Extract the [X, Y] coordinate from the center of the cell holding the provided text.  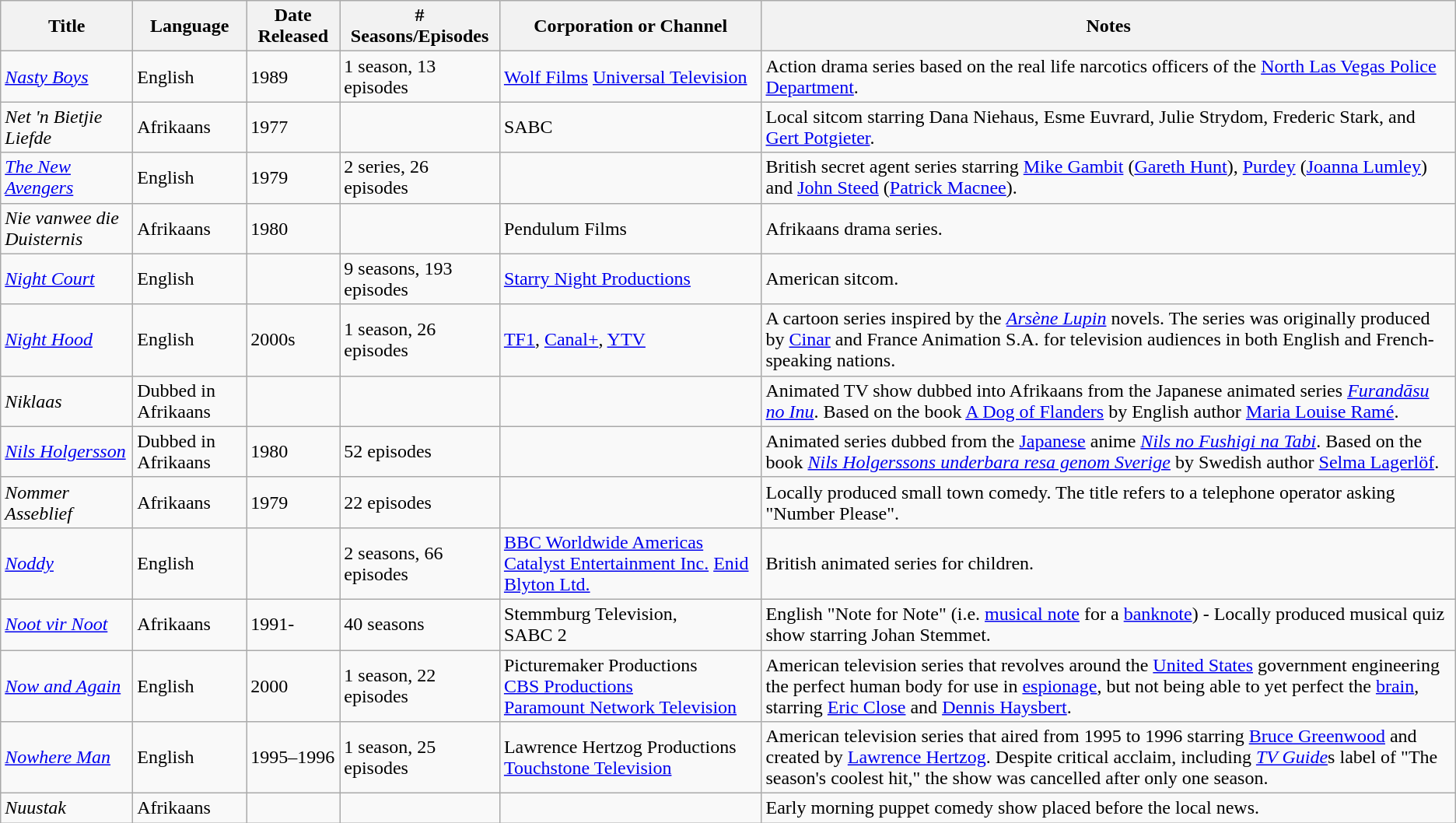
Net 'n Bietjie Liefde [67, 128]
1 season, 26 episodes [420, 340]
Noddy [67, 563]
1991- [293, 624]
Locally produced small town comedy. The title refers to a telephone operator asking "Number Please". [1108, 503]
Title [67, 26]
1 season, 25 episodes [420, 758]
Stemmburg Television,SABC 2 [630, 624]
1 season, 22 episodes [420, 686]
Night Hood [67, 340]
English "Note for Note" (i.e. musical note for a banknote) - Locally produced musical quiz show starring Johan Stemmet. [1108, 624]
Local sitcom starring Dana Niehaus, Esme Euvrard, Julie Strydom, Frederic Stark, and Gert Potgieter. [1108, 128]
Night Court [67, 278]
2000s [293, 340]
Date Released [293, 26]
1 season, 13 episodes [420, 76]
Nommer Asseblief [67, 503]
American sitcom. [1108, 278]
Niklaas [67, 401]
2 seasons, 66 episodes [420, 563]
Picturemaker ProductionsCBS ProductionsParamount Network Television [630, 686]
52 episodes [420, 451]
Early morning puppet comedy show placed before the local news. [1108, 808]
British secret agent series starring Mike Gambit (Gareth Hunt), Purdey (Joanna Lumley) and John Steed (Patrick Macnee). [1108, 177]
Nuustak [67, 808]
Action drama series based on the real life narcotics officers of the North Las Vegas Police Department. [1108, 76]
Notes [1108, 26]
1989 [293, 76]
SABC [630, 128]
Noot vir Noot [67, 624]
22 episodes [420, 503]
2000 [293, 686]
# Seasons/Episodes [420, 26]
Language [190, 26]
Pendulum Films [630, 229]
Lawrence Hertzog ProductionsTouchstone Television [630, 758]
1977 [293, 128]
Now and Again [67, 686]
Nasty Boys [67, 76]
40 seasons [420, 624]
Starry Night Productions [630, 278]
Nowhere Man [67, 758]
TF1, Canal+, YTV [630, 340]
British animated series for children. [1108, 563]
Nils Holgersson [67, 451]
Nie vanwee die Duisternis [67, 229]
Corporation or Channel [630, 26]
Wolf Films Universal Television [630, 76]
2 series, 26 episodes [420, 177]
BBC Worldwide Americas Catalyst Entertainment Inc. Enid Blyton Ltd. [630, 563]
Afrikaans drama series. [1108, 229]
1995–1996 [293, 758]
9 seasons, 193 episodes [420, 278]
The New Avengers [67, 177]
